Detect which cell encompasses the target text, then output its (x, y) center coordinate. 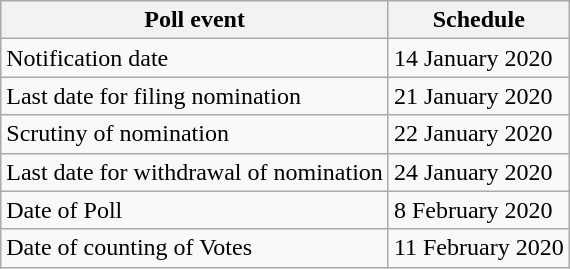
Poll event (195, 20)
Date of Poll (195, 210)
Date of counting of Votes (195, 248)
Last date for filing nomination (195, 96)
14 January 2020 (478, 58)
24 January 2020 (478, 172)
Scrutiny of nomination (195, 134)
Schedule (478, 20)
8 February 2020 (478, 210)
22 January 2020 (478, 134)
Last date for withdrawal of nomination (195, 172)
Notification date (195, 58)
21 January 2020 (478, 96)
11 February 2020 (478, 248)
